For the text-containing cell, return its midpoint in [X, Y] coordinate format. 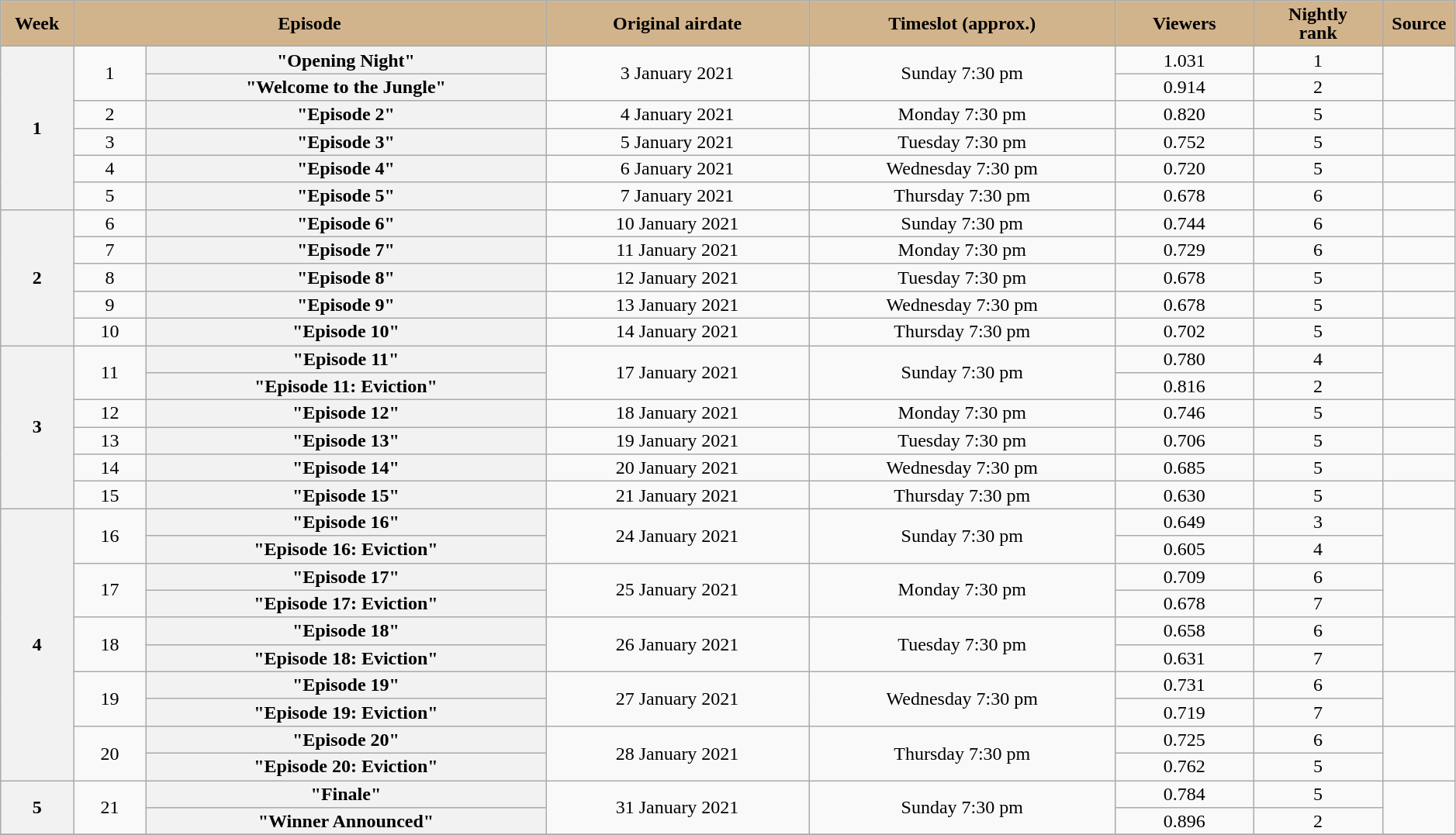
0.746 [1185, 414]
0.658 [1185, 631]
0.729 [1185, 250]
"Episode 19" [346, 685]
"Finale" [346, 794]
19 [110, 699]
17 [110, 590]
"Episode 5" [346, 195]
0.820 [1185, 115]
"Episode 9" [346, 304]
"Episode 14" [346, 468]
"Episode 3" [346, 141]
5 January 2021 [678, 141]
"Episode 19: Eviction" [346, 712]
"Episode 12" [346, 414]
0.649 [1185, 523]
"Episode 16" [346, 523]
Original airdate [678, 23]
13 [110, 440]
6 January 2021 [678, 169]
"Episode 17" [346, 577]
Viewers [1185, 23]
14 January 2021 [678, 332]
0.744 [1185, 223]
0.752 [1185, 141]
25 January 2021 [678, 590]
"Episode 20: Eviction" [346, 766]
0.709 [1185, 577]
12 January 2021 [678, 278]
0.914 [1185, 87]
18 [110, 644]
18 January 2021 [678, 414]
"Episode 20" [346, 740]
"Episode 7" [346, 250]
"Episode 6" [346, 223]
15 [110, 495]
"Episode 18: Eviction" [346, 657]
27 January 2021 [678, 699]
"Episode 2" [346, 115]
0.762 [1185, 766]
10 January 2021 [678, 223]
"Episode 10" [346, 332]
21 [110, 807]
0.816 [1185, 386]
"Episode 17: Eviction" [346, 603]
20 [110, 753]
0.631 [1185, 657]
"Episode 11: Eviction" [346, 386]
0.780 [1185, 360]
0.896 [1185, 822]
11 [110, 373]
11 January 2021 [678, 250]
"Episode 18" [346, 631]
Nightlyrank [1319, 23]
Timeslot (approx.) [962, 23]
0.725 [1185, 740]
13 January 2021 [678, 304]
0.784 [1185, 794]
28 January 2021 [678, 753]
Source [1420, 23]
19 January 2021 [678, 440]
8 [110, 278]
0.702 [1185, 332]
0.720 [1185, 169]
"Winner Announced" [346, 822]
12 [110, 414]
9 [110, 304]
14 [110, 468]
"Opening Night" [346, 60]
10 [110, 332]
0.605 [1185, 549]
"Episode 15" [346, 495]
16 [110, 536]
17 January 2021 [678, 373]
0.685 [1185, 468]
7 January 2021 [678, 195]
20 January 2021 [678, 468]
"Episode 13" [346, 440]
"Episode 4" [346, 169]
0.706 [1185, 440]
4 January 2021 [678, 115]
0.719 [1185, 712]
24 January 2021 [678, 536]
0.731 [1185, 685]
0.630 [1185, 495]
"Episode 8" [346, 278]
26 January 2021 [678, 644]
"Welcome to the Jungle" [346, 87]
Episode [310, 23]
"Episode 16: Eviction" [346, 549]
"Episode 11" [346, 360]
1.031 [1185, 60]
3 January 2021 [678, 74]
21 January 2021 [678, 495]
Week [37, 23]
31 January 2021 [678, 807]
